Determine the (X, Y) coordinate at the center of the cell enclosing the given text.  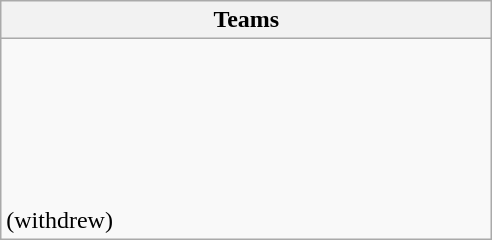
Teams (246, 20)
(withdrew) (246, 139)
